Search for the cell housing the specified text and yield its (X, Y) center coordinate. 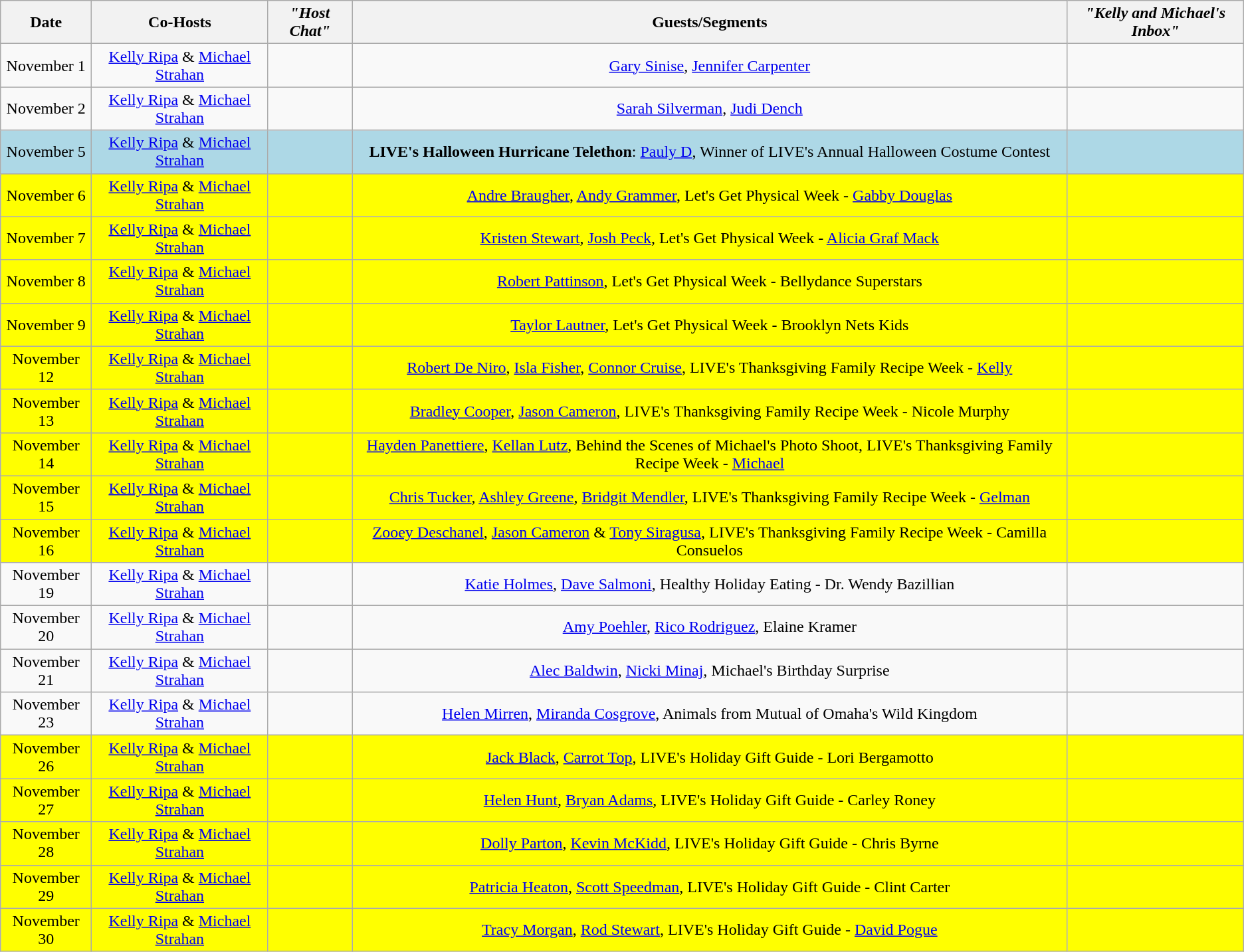
Taylor Lautner, Let's Get Physical Week - Brooklyn Nets Kids (710, 324)
Katie Holmes, Dave Salmoni, Healthy Holiday Eating - Dr. Wendy Bazillian (710, 585)
Date (47, 23)
November 20 (47, 627)
November 9 (47, 324)
Robert Pattinson, Let's Get Physical Week - Bellydance Superstars (710, 282)
Kristen Stewart, Josh Peck, Let's Get Physical Week - Alicia Graf Mack (710, 238)
Helen Hunt, Bryan Adams, LIVE's Holiday Gift Guide - Carley Roney (710, 800)
November 2 (47, 109)
November 29 (47, 886)
Jack Black, Carrot Top, LIVE's Holiday Gift Guide - Lori Bergamotto (710, 757)
November 15 (47, 497)
November 30 (47, 930)
Chris Tucker, Ashley Greene, Bridgit Mendler, LIVE's Thanksgiving Family Recipe Week - Gelman (710, 497)
November 21 (47, 671)
Alec Baldwin, Nicki Minaj, Michael's Birthday Surprise (710, 671)
"Host Chat" (310, 23)
Patricia Heaton, Scott Speedman, LIVE's Holiday Gift Guide - Clint Carter (710, 886)
"Kelly and Michael's Inbox" (1155, 23)
Tracy Morgan, Rod Stewart, LIVE's Holiday Gift Guide - David Pogue (710, 930)
Zooey Deschanel, Jason Cameron & Tony Siragusa, LIVE's Thanksgiving Family Recipe Week - Camilla Consuelos (710, 541)
November 23 (47, 714)
Hayden Panettiere, Kellan Lutz, Behind the Scenes of Michael's Photo Shoot, LIVE's Thanksgiving Family Recipe Week - Michael (710, 454)
November 6 (47, 195)
November 1 (47, 65)
November 28 (47, 844)
LIVE's Halloween Hurricane Telethon: Pauly D, Winner of LIVE's Annual Halloween Costume Contest (710, 151)
November 13 (47, 411)
November 26 (47, 757)
November 19 (47, 585)
November 14 (47, 454)
Andre Braugher, Andy Grammer, Let's Get Physical Week - Gabby Douglas (710, 195)
Helen Mirren, Miranda Cosgrove, Animals from Mutual of Omaha's Wild Kingdom (710, 714)
Bradley Cooper, Jason Cameron, LIVE's Thanksgiving Family Recipe Week - Nicole Murphy (710, 411)
November 7 (47, 238)
Amy Poehler, Rico Rodriguez, Elaine Kramer (710, 627)
Co-Hosts (179, 23)
Robert De Niro, Isla Fisher, Connor Cruise, LIVE's Thanksgiving Family Recipe Week - Kelly (710, 368)
November 27 (47, 800)
November 12 (47, 368)
November 5 (47, 151)
Sarah Silverman, Judi Dench (710, 109)
Guests/Segments (710, 23)
November 8 (47, 282)
Dolly Parton, Kevin McKidd, LIVE's Holiday Gift Guide - Chris Byrne (710, 844)
November 16 (47, 541)
Gary Sinise, Jennifer Carpenter (710, 65)
